Scan for the cell matching the given text and deliver its (X, Y) coordinate at center. 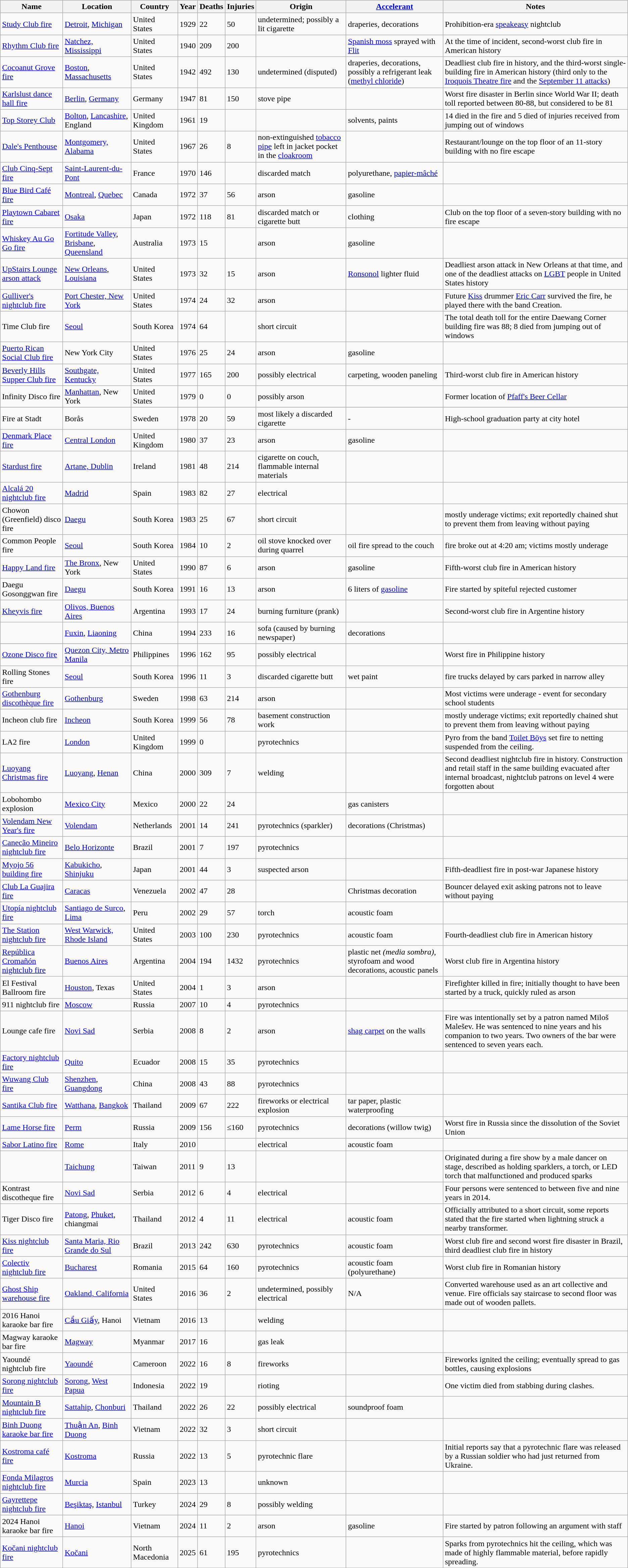
gas leak (301, 1342)
gas canisters (395, 804)
Factory nightclub fire (32, 1062)
88 (241, 1084)
Boston, Massachusetts (97, 72)
59 (241, 419)
Worst fire in Philippine history (535, 655)
Indonesia (154, 1385)
Belo Horizonte (97, 847)
UpStairs Lounge arson attack (32, 274)
Moscow (97, 1005)
Santiago de Surco, Lima (97, 913)
draperies, decorations, possibly a refrigerant leak (methyl chloride) (395, 72)
36 (211, 1294)
Philippines (154, 655)
Artane, Dublin (97, 467)
Shenzhen, Guangdong (97, 1084)
100 (211, 934)
Worst fire in Russia since the dissolution of the Soviet Union (535, 1128)
Thuận An, Binh Duong (97, 1429)
wet paint (395, 676)
torch (301, 913)
1977 (188, 375)
2024 Hanoi karaoke bar fire (32, 1526)
Mexico City (97, 804)
Hanoi (97, 1526)
Fourth-deadliest club fire in American history (535, 934)
Third-worst club fire in American history (535, 375)
Worst club fire and second worst fire disaster in Brazil, third deadliest club fire in history (535, 1246)
Accelerant (395, 7)
1993 (188, 611)
Notes (535, 7)
Yaoundé (97, 1364)
fire trucks delayed by cars parked in narrow alley (535, 676)
Study Club fire (32, 24)
Quezon City, Metro Manila (97, 655)
150 (241, 99)
Firefighter killed in fire; initially thought to have been started by a truck, quickly ruled as arson (535, 987)
Beşiktaş, Istanbul (97, 1504)
Madrid (97, 493)
1998 (188, 698)
The Bronx, New York (97, 567)
28 (241, 891)
undetermined; possibly a lit cigarette (301, 24)
Incheon (97, 720)
fireworks (301, 1364)
492 (211, 72)
Stardust fire (32, 467)
Four persons were sentenced to between five and nine years in 2014. (535, 1193)
North Macedonia (154, 1552)
Colectiv nightclub fire (32, 1267)
acoustic foam (polyurethane) (395, 1267)
Location (97, 7)
LA2 fire (32, 742)
Kheyvis fire (32, 611)
undetermined, possibly electrical (301, 1294)
Italy (154, 1145)
Saint-Laurent-du-Pont (97, 173)
Buenos Aires (97, 961)
14 died in the fire and 5 died of injuries received from jumping out of windows (535, 120)
Karlslust dance hall fire (32, 99)
Turkey (154, 1504)
Magway karaoke bar fire (32, 1342)
Houston, Texas (97, 987)
Kontrast discotheque fire (32, 1193)
1979 (188, 396)
High-school graduation party at city hotel (535, 419)
Netherlands (154, 826)
Country (154, 7)
9 (211, 1167)
50 (241, 24)
basement construction work (301, 720)
Myanmar (154, 1342)
Club on the top floor of a seven-story building with no fire escape (535, 217)
2010 (188, 1145)
Southgate, Kentucky (97, 375)
Fuxin, Liaoning (97, 633)
160 (241, 1267)
rioting (301, 1385)
Prohibition-era speakeasy nightclub (535, 24)
Spanish moss sprayed with Flit (395, 46)
New York City (97, 353)
Detroit, Michigan (97, 24)
2011 (188, 1167)
Playtown Cabaret fire (32, 217)
Bolton, Lancashire, England (97, 120)
Wuwang Club fire (32, 1084)
Rolling Stones fire (32, 676)
Oakland, California (97, 1294)
230 (241, 934)
decorations (395, 633)
Deadliest arson attack in New Orleans at that time, and one of the deadliest attacks on LGBT people in United States history (535, 274)
solvents, paints (395, 120)
2025 (188, 1552)
146 (211, 173)
162 (211, 655)
At the time of incident, second-worst club fire in American history (535, 46)
309 (211, 773)
87 (211, 567)
43 (211, 1084)
Santika Club fire (32, 1105)
1 (211, 987)
Beverly Hills Supper Club fire (32, 375)
Daegu Gosonggwan fire (32, 589)
N/A (395, 1294)
1942 (188, 72)
Olivos, Buenos Aires (97, 611)
Fire started by spiteful rejected customer (535, 589)
Worst club fire in Romanian history (535, 1267)
194 (211, 961)
Cầu Giấy, Hanoi (97, 1320)
Former location of Pfaff's Beer Cellar (535, 396)
Second-worst club fire in Argentine history (535, 611)
Gothenburg discothèque fire (32, 698)
1947 (188, 99)
Fortitude Valley, Brisbane, Queensland (97, 243)
Originated during a fire show by a male dancer on stage, described as holding sparklers, a torch, or LED torch that malfunctioned and produced sparks (535, 1167)
118 (211, 217)
35 (241, 1062)
Caracas (97, 891)
London (97, 742)
Cameroon (154, 1364)
Gothenburg (97, 698)
156 (211, 1128)
Lobohombo explosion (32, 804)
tar paper, plastic waterproofing (395, 1105)
Lame Horse fire (32, 1128)
Converted warehouse used as an art collective and venue. Fire officials say staircase to second floor was made out of wooden pallets. (535, 1294)
Bouncer delayed exit asking patrons not to leave without paying (535, 891)
Rome (97, 1145)
1994 (188, 633)
Venezuela (154, 891)
Canada (154, 195)
Kostroma (97, 1456)
clothing (395, 217)
Fireworks ignited the ceiling; eventually spread to gas bottles, causing explosions (535, 1364)
Common People fire (32, 545)
Berlin, Germany (97, 99)
cigarette on couch, flammable internal materials (301, 467)
Australia (154, 243)
Kočani (97, 1552)
El Festival Ballroom fire (32, 987)
1984 (188, 545)
Yaoundé nightclub fire (32, 1364)
911 nightclub fire (32, 1005)
Montgomery, Alabama (97, 147)
2023 (188, 1482)
165 (211, 375)
2003 (188, 934)
Quito (97, 1062)
130 (241, 72)
1961 (188, 120)
2016 Hanoi karaoke bar fire (32, 1320)
Montreal, Quebec (97, 195)
Tiger Disco fire (32, 1219)
Fonda Milagros nightclub fire (32, 1482)
pyrotechnic flare (301, 1456)
Manhattan, New York (97, 396)
57 (241, 913)
Deaths (211, 7)
Name (32, 7)
The Station nightclub fire (32, 934)
20 (211, 419)
1929 (188, 24)
plastic net (media sombra), styrofoam and wood decorations, acoustic panels (395, 961)
Club La Guajira fire (32, 891)
Sparks from pyrotechnics hit the ceiling, which was made of highly flammable material, before rapidly spreading. (535, 1552)
61 (211, 1552)
Ghost Ship warehouse fire (32, 1294)
shag carpet on the walls (395, 1031)
47 (211, 891)
2015 (188, 1267)
Kostroma café fire (32, 1456)
Sabor Latino fire (32, 1145)
630 (241, 1246)
1991 (188, 589)
New Orleans, Louisiana (97, 274)
95 (241, 655)
unknown (301, 1482)
48 (211, 467)
Osaka (97, 217)
Happy Land fire (32, 567)
1990 (188, 567)
Fire at Stadt (32, 419)
Luoyang Christmas fire (32, 773)
Volendam (97, 826)
Year (188, 7)
Port Chester, New York (97, 300)
Initial reports say that a pyrotechnic flare was released by a Russian soldier who had just returned from Ukraine. (535, 1456)
Romania (154, 1267)
possibly welding (301, 1504)
195 (241, 1552)
23 (241, 440)
6 liters of gasoline (395, 589)
Germany (154, 99)
Worst club fire in Argentina history (535, 961)
1432 (241, 961)
Fifth-worst club fire in American history (535, 567)
Alcalá 20 nightclub fire (32, 493)
suspected arson (301, 869)
Luoyang, Henan (97, 773)
Taiwan (154, 1167)
Club Cinq-Sept fire (32, 173)
burning furniture (prank) (301, 611)
Sorong, West Papua (97, 1385)
14 (211, 826)
carpeting, wooden paneling (395, 375)
Lounge cafe fire (32, 1031)
27 (241, 493)
Mountain B nightclub fire (32, 1407)
possibly arson (301, 396)
República Cromañón nightclub fire (32, 961)
1967 (188, 147)
Canecão Mineiro nightclub fire (32, 847)
discarded match (301, 173)
Christmas decoration (395, 891)
Sattahip, Chonburi (97, 1407)
Natchez, Mississippi (97, 46)
Incheon club fire (32, 720)
Most victims were underage - event for secondary school students (535, 698)
Borås (97, 419)
- (395, 419)
Rhythm Club fire (32, 46)
Injuries (241, 7)
fireworks or electrical explosion (301, 1105)
44 (211, 869)
decorations (Christmas) (395, 826)
Myojo 56 building fire (32, 869)
Patong, Phuket, chiangmai (97, 1219)
Dale's Penthouse (32, 147)
1940 (188, 46)
242 (211, 1246)
France (154, 173)
1980 (188, 440)
Perm (97, 1128)
Binh Duong karaoke bar fire (32, 1429)
Watthana, Bangkok (97, 1105)
Mexico (154, 804)
undetermined (disputed) (301, 72)
Denmark Place fire (32, 440)
Cocoanut Grove fire (32, 72)
Gulliver's nightclub fire (32, 300)
Central London (97, 440)
soundproof foam (395, 1407)
82 (211, 493)
Origin (301, 7)
209 (211, 46)
233 (211, 633)
222 (241, 1105)
241 (241, 826)
Volendam New Year's fire (32, 826)
Kočani nightclub fire (32, 1552)
Gayrettepe nightclub fire (32, 1504)
Restaurant/lounge on the top floor of an 11-story building with no fire escape (535, 147)
Future Kiss drummer Eric Carr survived the fire, he played there with the band Creation. (535, 300)
2017 (188, 1342)
Murcia (97, 1482)
One victim died from stabbing during clashes. (535, 1385)
Santa Maria, Rio Grande do Sul (97, 1246)
1970 (188, 173)
Time Club fire (32, 327)
pyrotechnics (sparkler) (301, 826)
Infinity Disco fire (32, 396)
Kiss nightclub fire (32, 1246)
Peru (154, 913)
Kabukicho, Shinjuku (97, 869)
draperies, decorations (395, 24)
Ozone Disco fire (32, 655)
Chowon (Greenfield) disco fire (32, 519)
17 (211, 611)
sofa (caused by burning newspaper) (301, 633)
63 (211, 698)
Whiskey Au Go Go fire (32, 243)
polyurethane, papier-mâché (395, 173)
Taichung (97, 1167)
stove pipe (301, 99)
197 (241, 847)
West Warwick, Rhode Island (97, 934)
78 (241, 720)
oil fire spread to the couch (395, 545)
Sorong nightclub fire (32, 1385)
Fire started by patron following an argument with staff (535, 1526)
decorations (willow twig) (395, 1128)
Worst fire disaster in Berlin since World War II; death toll reported between 80-88, but considered to be 81 (535, 99)
The total death toll for the entire Daewang Corner building fire was 88; 8 died from jumping out of windows (535, 327)
Ronsonol lighter fluid (395, 274)
oil stove knocked over during quarrel (301, 545)
1976 (188, 353)
Magway (97, 1342)
discarded cigarette butt (301, 676)
non-extinguished tobacco pipe left in jacket pocket in the cloakroom (301, 147)
5 (241, 1456)
most likely a discarded cigarette (301, 419)
Pyro from the band Toilet Böys set fire to netting suspended from the ceiling. (535, 742)
1978 (188, 419)
Bucharest (97, 1267)
Ecuador (154, 1062)
Top Storey Club (32, 120)
Blue Bird Café fire (32, 195)
≤160 (241, 1128)
discarded match or cigarette butt (301, 217)
1981 (188, 467)
Ireland (154, 467)
Fifth-deadliest fire in post-war Japanese history (535, 869)
Utopía nightclub fire (32, 913)
Puerto Rican Social Club fire (32, 353)
fire broke out at 4:20 am; victims mostly underage (535, 545)
2007 (188, 1005)
Officially attributed to a short circuit, some reports stated that the fire started when lightning struck a nearby transformer. (535, 1219)
2013 (188, 1246)
